Search for the cell housing the specified text and yield its (X, Y) center coordinate. 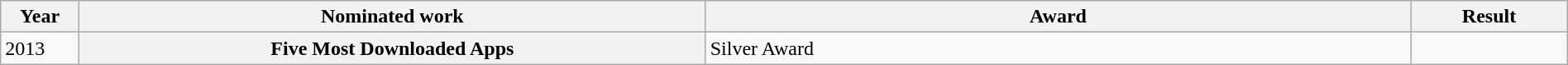
2013 (40, 48)
Award (1059, 17)
Result (1489, 17)
Nominated work (392, 17)
Silver Award (1059, 48)
Five Most Downloaded Apps (392, 48)
Year (40, 17)
